Extract the (x, y) coordinate from the center of the cell holding the provided text.  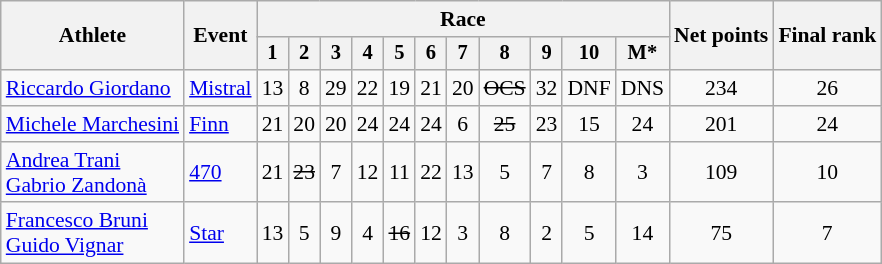
470 (220, 172)
Athlete (92, 36)
OCS (505, 88)
1 (273, 54)
Francesco BruniGuido Vignar (92, 234)
201 (721, 124)
Race (463, 19)
11 (399, 172)
Riccardo Giordano (92, 88)
Michele Marchesini (92, 124)
Event (220, 36)
DNF (588, 88)
26 (827, 88)
M* (642, 54)
DNS (642, 88)
75 (721, 234)
Finn (220, 124)
Star (220, 234)
15 (588, 124)
29 (336, 88)
25 (505, 124)
19 (399, 88)
Mistral (220, 88)
Final rank (827, 36)
32 (547, 88)
16 (399, 234)
Net points (721, 36)
Andrea TraniGabrio Zandonà (92, 172)
109 (721, 172)
14 (642, 234)
234 (721, 88)
